Scan for the cell matching the given text and deliver its [X, Y] coordinate at center. 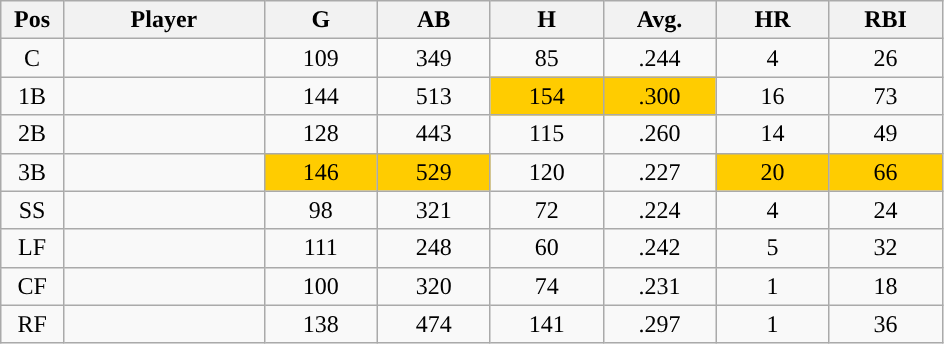
.260 [660, 134]
HR [772, 20]
20 [772, 172]
128 [320, 134]
.227 [660, 172]
66 [886, 172]
1B [32, 96]
49 [886, 134]
.231 [660, 286]
60 [546, 248]
LF [32, 248]
529 [434, 172]
CF [32, 286]
RF [32, 324]
G [320, 20]
248 [434, 248]
C [32, 58]
SS [32, 210]
513 [434, 96]
.242 [660, 248]
36 [886, 324]
111 [320, 248]
.297 [660, 324]
AB [434, 20]
154 [546, 96]
320 [434, 286]
3B [32, 172]
.244 [660, 58]
85 [546, 58]
Player [164, 20]
.300 [660, 96]
H [546, 20]
24 [886, 210]
32 [886, 248]
474 [434, 324]
RBI [886, 20]
98 [320, 210]
120 [546, 172]
2B [32, 134]
109 [320, 58]
115 [546, 134]
Avg. [660, 20]
16 [772, 96]
443 [434, 134]
5 [772, 248]
144 [320, 96]
Pos [32, 20]
.224 [660, 210]
74 [546, 286]
146 [320, 172]
141 [546, 324]
73 [886, 96]
14 [772, 134]
138 [320, 324]
18 [886, 286]
72 [546, 210]
349 [434, 58]
100 [320, 286]
321 [434, 210]
26 [886, 58]
